Extract the (x, y) coordinate from the center of the cell holding the provided text.  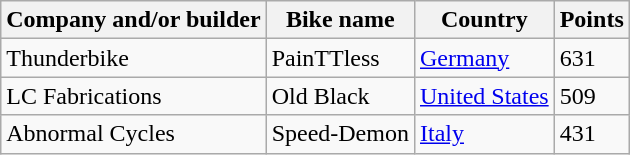
Abnormal Cycles (134, 134)
Germany (484, 58)
PainTTless (340, 58)
Thunderbike (134, 58)
Italy (484, 134)
631 (592, 58)
Speed-Demon (340, 134)
Old Black (340, 96)
509 (592, 96)
United States (484, 96)
LC Fabrications (134, 96)
Country (484, 20)
Points (592, 20)
Bike name (340, 20)
431 (592, 134)
Company and/or builder (134, 20)
